Identify which cell holds the provided text, then report its [X, Y] central coordinate. 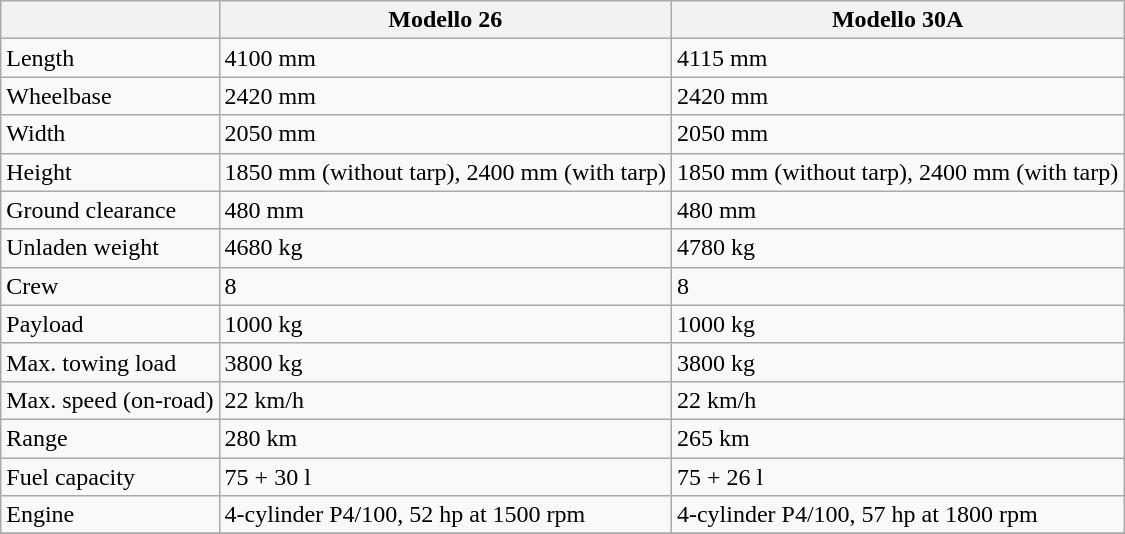
4780 kg [897, 248]
Payload [110, 324]
75 + 26 l [897, 477]
4115 mm [897, 58]
265 km [897, 438]
4100 mm [445, 58]
Ground clearance [110, 210]
Height [110, 172]
Engine [110, 515]
Length [110, 58]
Crew [110, 286]
Fuel capacity [110, 477]
4-cylinder P4/100, 57 hp at 1800 rpm [897, 515]
Modello 26 [445, 20]
Unladen weight [110, 248]
280 km [445, 438]
Range [110, 438]
Width [110, 134]
4-cylinder P4/100, 52 hp at 1500 rpm [445, 515]
75 + 30 l [445, 477]
Max. towing load [110, 362]
Wheelbase [110, 96]
Max. speed (on-road) [110, 400]
4680 kg [445, 248]
Modello 30A [897, 20]
